For the text-containing cell, return its midpoint in [x, y] coordinate format. 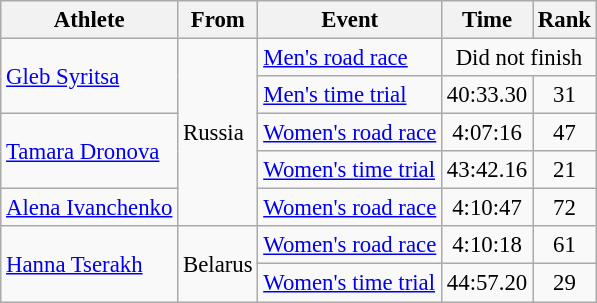
Belarus [218, 264]
4:10:47 [488, 208]
72 [565, 208]
47 [565, 133]
44:57.20 [488, 283]
40:33.30 [488, 95]
43:42.16 [488, 170]
4:10:18 [488, 245]
29 [565, 283]
31 [565, 95]
Did not finish [520, 58]
4:07:16 [488, 133]
Event [350, 20]
Men's road race [350, 58]
Men's time trial [350, 95]
Hanna Tserakh [90, 264]
Rank [565, 20]
Gleb Syritsa [90, 76]
Athlete [90, 20]
From [218, 20]
21 [565, 170]
Time [488, 20]
61 [565, 245]
Tamara Dronova [90, 152]
Russia [218, 133]
Alena Ivanchenko [90, 208]
